Find where the given text appears and provide that cell's center as (x, y) coordinate. 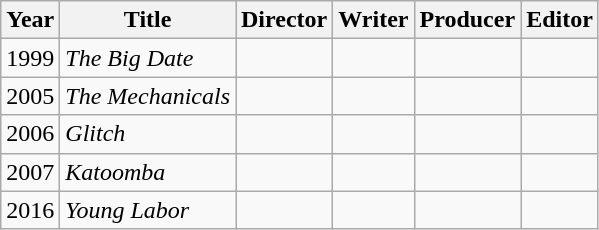
2006 (30, 134)
Editor (560, 20)
Writer (374, 20)
The Big Date (148, 58)
Title (148, 20)
Glitch (148, 134)
2016 (30, 210)
2005 (30, 96)
Year (30, 20)
The Mechanicals (148, 96)
Director (284, 20)
1999 (30, 58)
Young Labor (148, 210)
Katoomba (148, 172)
Producer (468, 20)
2007 (30, 172)
